Return the [X, Y] coordinate for the center point of the cell that contains the specified text.  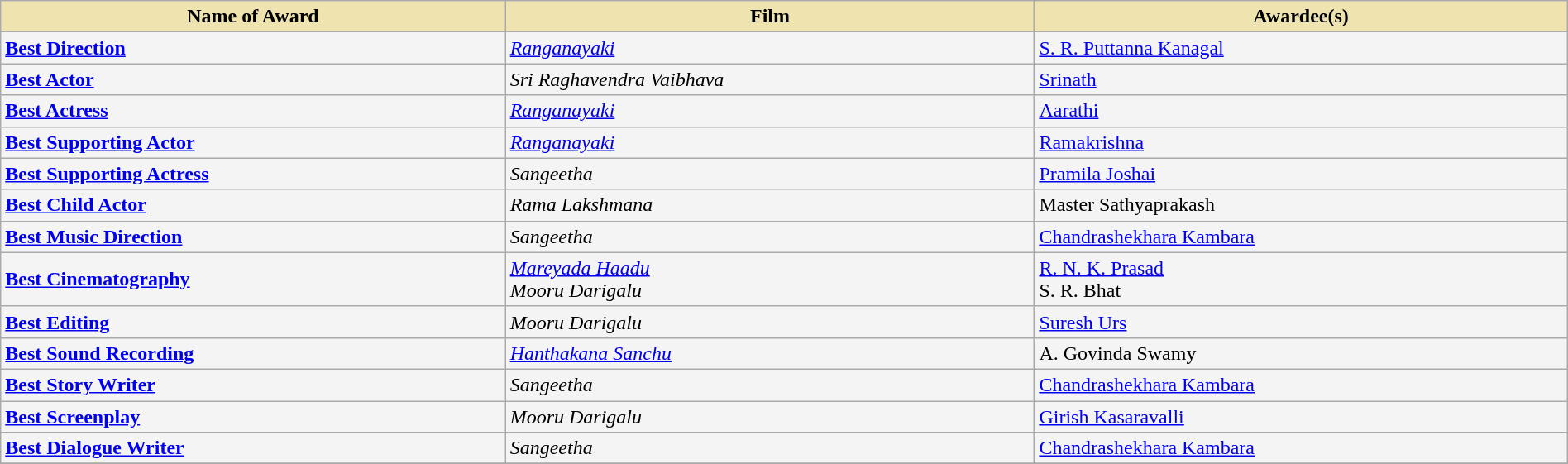
Master Sathyaprakash [1301, 205]
Pramila Joshai [1301, 174]
Best Actor [253, 79]
A. Govinda Swamy [1301, 353]
Best Screenplay [253, 416]
Awardee(s) [1301, 17]
S. R. Puttanna Kanagal [1301, 48]
Best Editing [253, 322]
Film [770, 17]
Best Sound Recording [253, 353]
Best Music Direction [253, 237]
Srinath [1301, 79]
Best Dialogue Writer [253, 448]
Best Child Actor [253, 205]
Mareyada Haadu Mooru Darigalu [770, 280]
Hanthakana Sanchu [770, 353]
Best Supporting Actor [253, 142]
Best Supporting Actress [253, 174]
Aarathi [1301, 111]
Ramakrishna [1301, 142]
Best Actress [253, 111]
Best Direction [253, 48]
Sri Raghavendra Vaibhava [770, 79]
Girish Kasaravalli [1301, 416]
Rama Lakshmana [770, 205]
R. N. K. Prasad S. R. Bhat [1301, 280]
Name of Award [253, 17]
Best Cinematography [253, 280]
Best Story Writer [253, 385]
Suresh Urs [1301, 322]
